Search for the cell housing the specified text and yield its (X, Y) center coordinate. 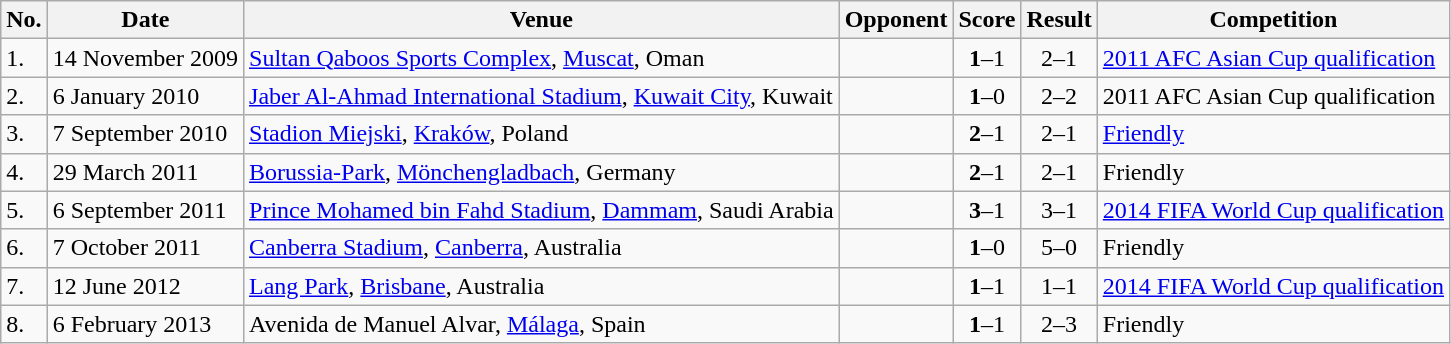
Stadion Miejski, Kraków, Poland (542, 134)
No. (24, 20)
4. (24, 172)
8. (24, 324)
Prince Mohamed bin Fahd Stadium, Dammam, Saudi Arabia (542, 210)
Sultan Qaboos Sports Complex, Muscat, Oman (542, 58)
7 September 2010 (145, 134)
Lang Park, Brisbane, Australia (542, 286)
Jaber Al-Ahmad International Stadium, Kuwait City, Kuwait (542, 96)
6 February 2013 (145, 324)
Borussia-Park, Mönchengladbach, Germany (542, 172)
Opponent (896, 20)
2. (24, 96)
2–3 (1059, 324)
14 November 2009 (145, 58)
Venue (542, 20)
Competition (1273, 20)
1. (24, 58)
2–2 (1059, 96)
29 March 2011 (145, 172)
Date (145, 20)
Score (987, 20)
3. (24, 134)
7 October 2011 (145, 248)
6. (24, 248)
6 January 2010 (145, 96)
12 June 2012 (145, 286)
Avenida de Manuel Alvar, Málaga, Spain (542, 324)
Canberra Stadium, Canberra, Australia (542, 248)
7. (24, 286)
5. (24, 210)
6 September 2011 (145, 210)
Result (1059, 20)
5–0 (1059, 248)
